Pinpoint the cell where the given text exists, returning its (X, Y) midpoint coordinate. 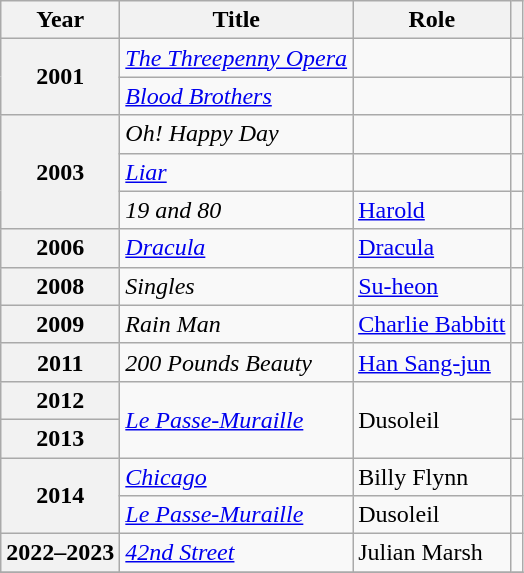
Rain Man (236, 324)
Oh! Happy Day (236, 134)
2001 (60, 77)
Year (60, 20)
Charlie Babbitt (432, 324)
200 Pounds Beauty (236, 362)
Billy Flynn (432, 477)
2012 (60, 400)
2014 (60, 496)
Liar (236, 172)
2008 (60, 286)
2009 (60, 324)
Julian Marsh (432, 553)
19 and 80 (236, 210)
The Threepenny Opera (236, 58)
Title (236, 20)
2003 (60, 172)
Blood Brothers (236, 96)
Chicago (236, 477)
42nd Street (236, 553)
2013 (60, 438)
2006 (60, 248)
Singles (236, 286)
Su-heon (432, 286)
Harold (432, 210)
2022–2023 (60, 553)
Role (432, 20)
Han Sang-jun (432, 362)
2011 (60, 362)
